Scan for the cell matching the given text and deliver its [X, Y] coordinate at center. 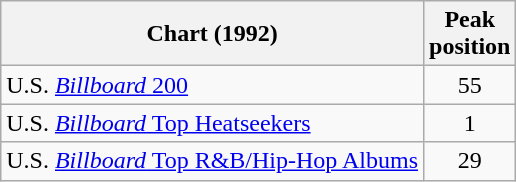
1 [470, 123]
Peak position [470, 34]
55 [470, 85]
Chart (1992) [212, 34]
U.S. Billboard 200 [212, 85]
U.S. Billboard Top R&B/Hip-Hop Albums [212, 161]
29 [470, 161]
U.S. Billboard Top Heatseekers [212, 123]
